Return the [X, Y] coordinate for the center point of the cell that contains the specified text.  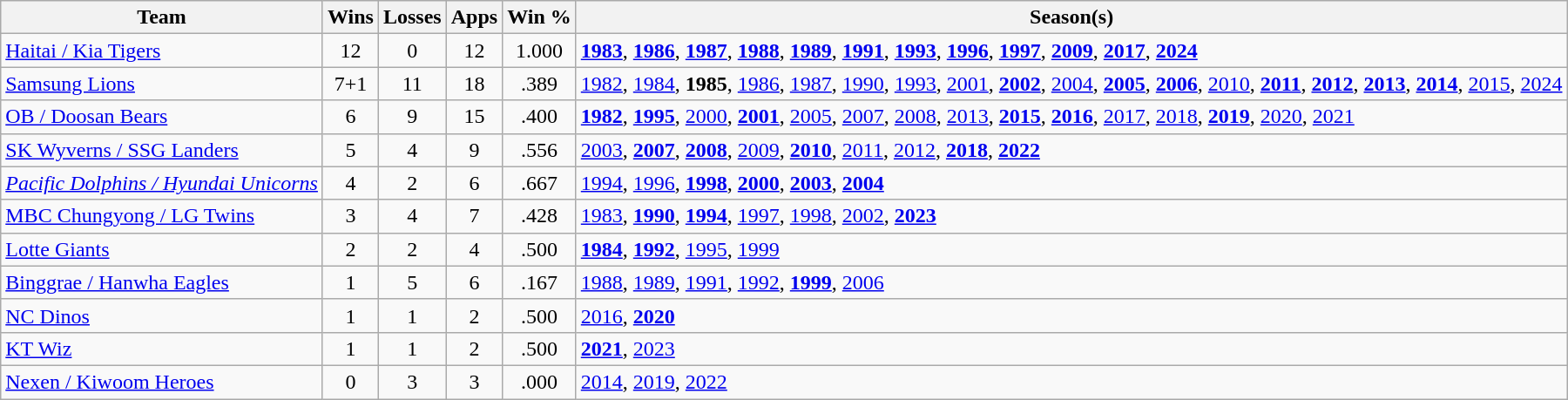
1984, 1992, 1995, 1999 [1071, 249]
Lotte Giants [162, 249]
Pacific Dolphins / Hyundai Unicorns [162, 183]
1983, 1986, 1987, 1988, 1989, 1991, 1993, 1996, 1997, 2009, 2017, 2024 [1071, 51]
Samsung Lions [162, 84]
1994, 1996, 1998, 2000, 2003, 2004 [1071, 183]
Team [162, 17]
11 [412, 84]
2021, 2023 [1071, 349]
KT Wiz [162, 349]
Haitai / Kia Tigers [162, 51]
Losses [412, 17]
2016, 2020 [1071, 315]
7 [474, 216]
1.000 [540, 51]
.167 [540, 282]
Wins [350, 17]
SK Wyverns / SSG Landers [162, 150]
MBC Chungyong / LG Twins [162, 216]
Binggrae / Hanwha Eagles [162, 282]
.667 [540, 183]
1982, 1984, 1985, 1986, 1987, 1990, 1993, 2001, 2002, 2004, 2005, 2006, 2010, 2011, 2012, 2013, 2014, 2015, 2024 [1071, 84]
.400 [540, 117]
.000 [540, 382]
7+1 [350, 84]
.389 [540, 84]
NC Dinos [162, 315]
1988, 1989, 1991, 1992, 1999, 2006 [1071, 282]
18 [474, 84]
Apps [474, 17]
.428 [540, 216]
15 [474, 117]
OB / Doosan Bears [162, 117]
1983, 1990, 1994, 1997, 1998, 2002, 2023 [1071, 216]
Win % [540, 17]
2014, 2019, 2022 [1071, 382]
Nexen / Kiwoom Heroes [162, 382]
2003, 2007, 2008, 2009, 2010, 2011, 2012, 2018, 2022 [1071, 150]
.556 [540, 150]
Season(s) [1071, 17]
1982, 1995, 2000, 2001, 2005, 2007, 2008, 2013, 2015, 2016, 2017, 2018, 2019, 2020, 2021 [1071, 117]
